Pinpoint the cell where the given text exists, returning its (X, Y) midpoint coordinate. 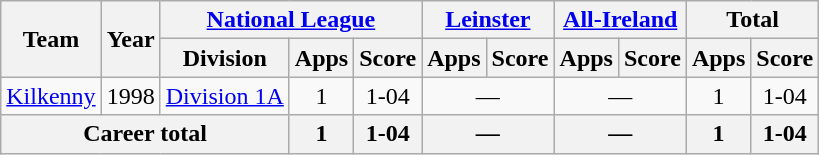
Division 1A (224, 96)
Total (752, 20)
Leinster (488, 20)
1998 (130, 96)
Team (51, 39)
Career total (146, 134)
Year (130, 39)
National League (290, 20)
Kilkenny (51, 96)
Division (224, 58)
All-Ireland (620, 20)
